Output the (X, Y) coordinate of the center of the cell containing the given text.  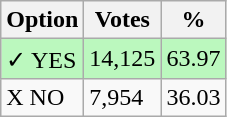
Votes (122, 20)
36.03 (194, 97)
63.97 (194, 59)
Option (42, 20)
7,954 (122, 97)
% (194, 20)
14,125 (122, 59)
✓ YES (42, 59)
X NO (42, 97)
